Determine the (x, y) coordinate at the center of the cell enclosing the given text.  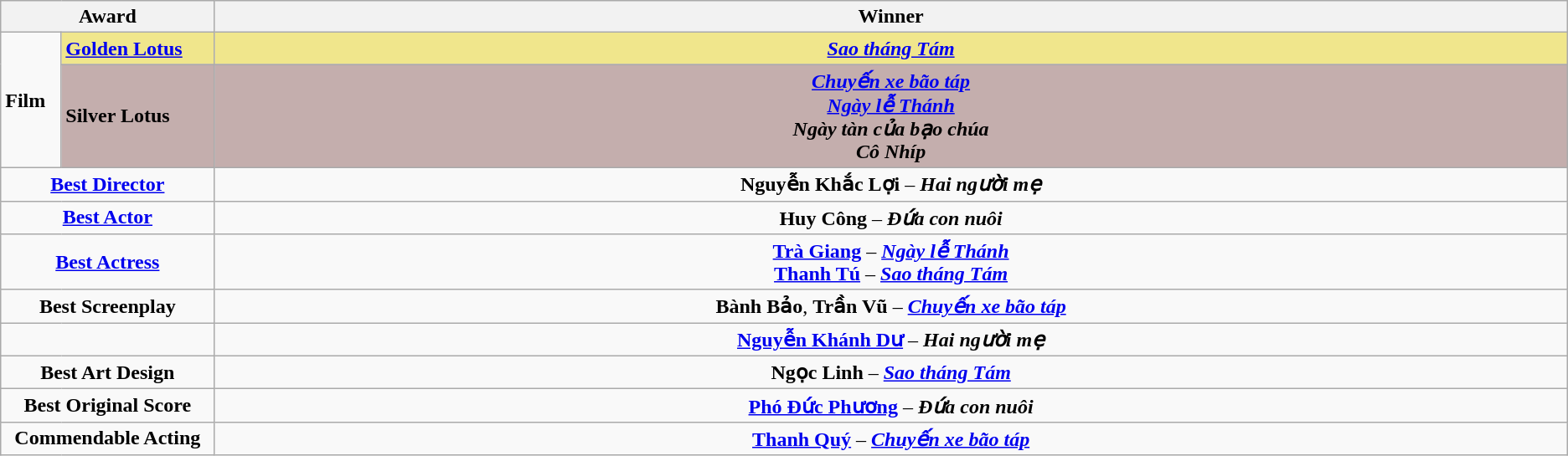
Golden Lotus (137, 49)
Sao tháng Tám (891, 49)
Chuyến xe bão tápNgày lễ ThánhNgày tàn của bạo chúaCô Nhíp (891, 116)
Silver Lotus (137, 116)
Nguyễn Khắc Lợi – Hai người mẹ (891, 184)
Huy Công – Đứa con nuôi (891, 218)
Award (107, 17)
Phó Đức Phương – Đứa con nuôi (891, 406)
Best Original Score (107, 406)
Thanh Quý – Chuyến xe bão táp (891, 438)
Film (31, 100)
Winner (891, 17)
Bành Bảo, Trần Vũ – Chuyến xe bão táp (891, 306)
Best Screenplay (107, 306)
Nguyễn Khánh Dư – Hai người mẹ (891, 340)
Trà Giang – Ngày lễ ThánhThanh Tú – Sao tháng Tám (891, 263)
Best Actress (107, 263)
Best Director (107, 184)
Ngọc Linh – Sao tháng Tám (891, 372)
Best Actor (107, 218)
Commendable Acting (107, 438)
Best Art Design (107, 372)
